Find where the given text appears and provide that cell's center as (X, Y) coordinate. 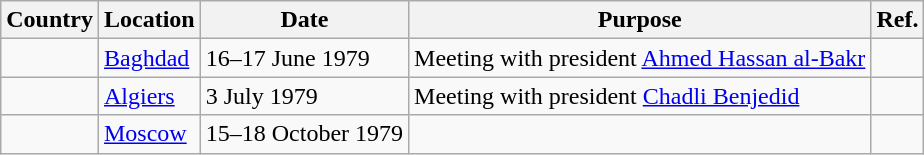
Ref. (898, 20)
16–17 June 1979 (304, 58)
Date (304, 20)
3 July 1979 (304, 96)
Purpose (640, 20)
Meeting with president Ahmed Hassan al-Bakr (640, 58)
15–18 October 1979 (304, 134)
Country (50, 20)
Moscow (149, 134)
Meeting with president Chadli Benjedid (640, 96)
Location (149, 20)
Baghdad (149, 58)
Algiers (149, 96)
